Capture the cell that displays the provided text and extract its [X, Y] central coordinate. 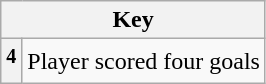
4 [12, 62]
Player scored four goals [144, 62]
Key [134, 20]
